Extract the [X, Y] coordinate from the center of the cell holding the provided text.  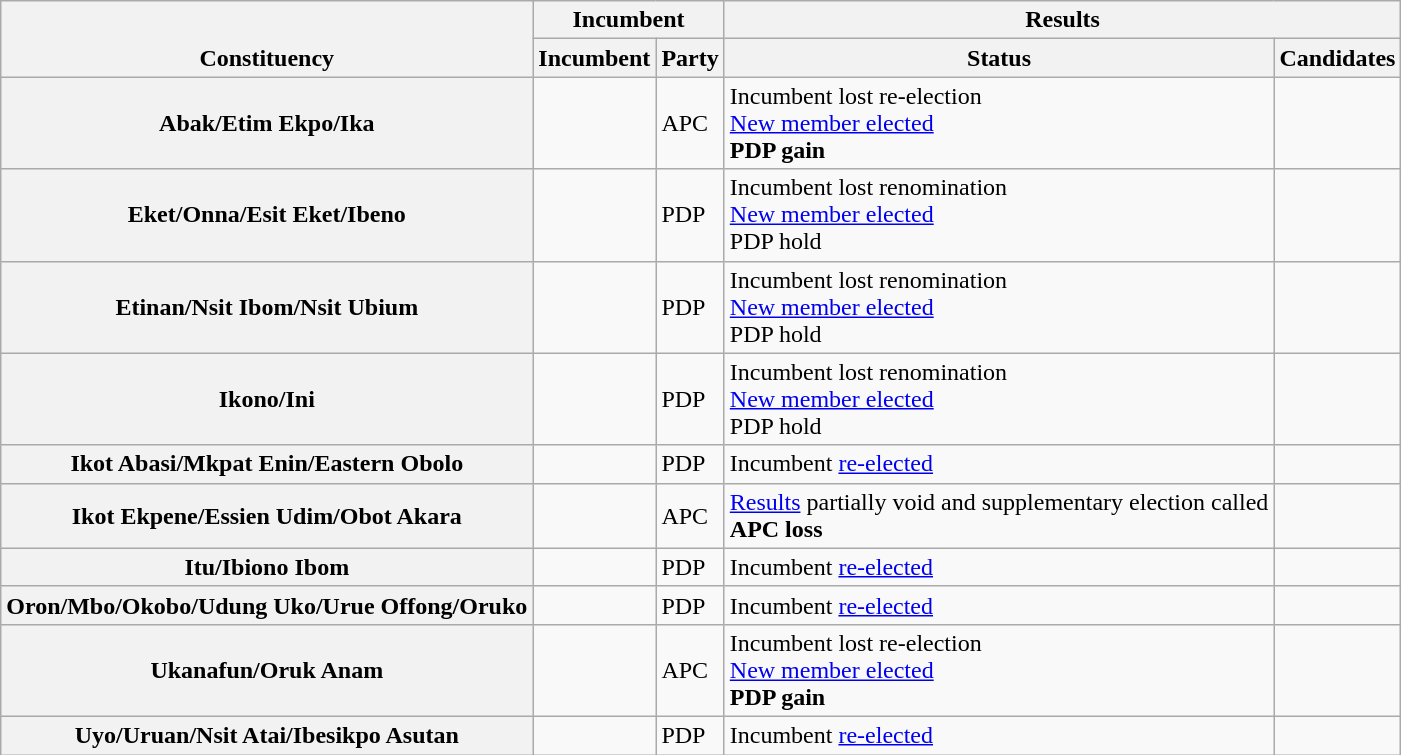
Ikot Ekpene/Essien Udim/Obot Akara [267, 516]
Ikono/Ini [267, 399]
Uyo/Uruan/Nsit Atai/Ibesikpo Asutan [267, 735]
Results [1062, 20]
Status [999, 58]
Oron/Mbo/Okobo/Udung Uko/Urue Offong/Oruko [267, 605]
Ukanafun/Oruk Anam [267, 670]
Itu/Ibiono Ibom [267, 567]
Results partially void and supplementary election calledAPC loss [999, 516]
Etinan/Nsit Ibom/Nsit Ubium [267, 307]
Abak/Etim Ekpo/Ika [267, 123]
Ikot Abasi/Mkpat Enin/Eastern Obolo [267, 464]
Candidates [1338, 58]
Eket/Onna/Esit Eket/Ibeno [267, 215]
Constituency [267, 39]
Party [690, 58]
